Provide the (x, y) coordinate of the cell's center where the given text is located.  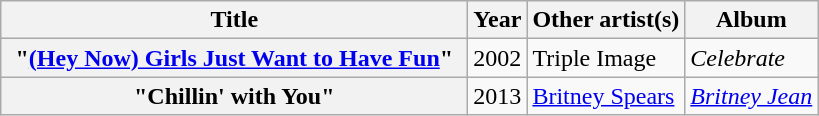
Album (752, 20)
Title (234, 20)
"Chillin' with You" (234, 96)
2013 (498, 96)
Other artist(s) (606, 20)
2002 (498, 58)
Britney Spears (606, 96)
Year (498, 20)
Celebrate (752, 58)
Britney Jean (752, 96)
Triple Image (606, 58)
"(Hey Now) Girls Just Want to Have Fun" (234, 58)
